Identify which cell holds the provided text, then report its [X, Y] central coordinate. 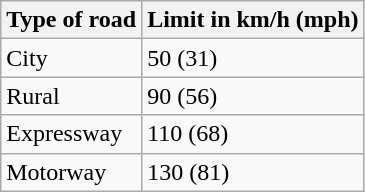
Expressway [72, 134]
130 (81) [253, 172]
50 (31) [253, 58]
Limit in km/h (mph) [253, 20]
110 (68) [253, 134]
City [72, 58]
Motorway [72, 172]
Rural [72, 96]
90 (56) [253, 96]
Type of road [72, 20]
